Capture the cell that displays the provided text and extract its (x, y) central coordinate. 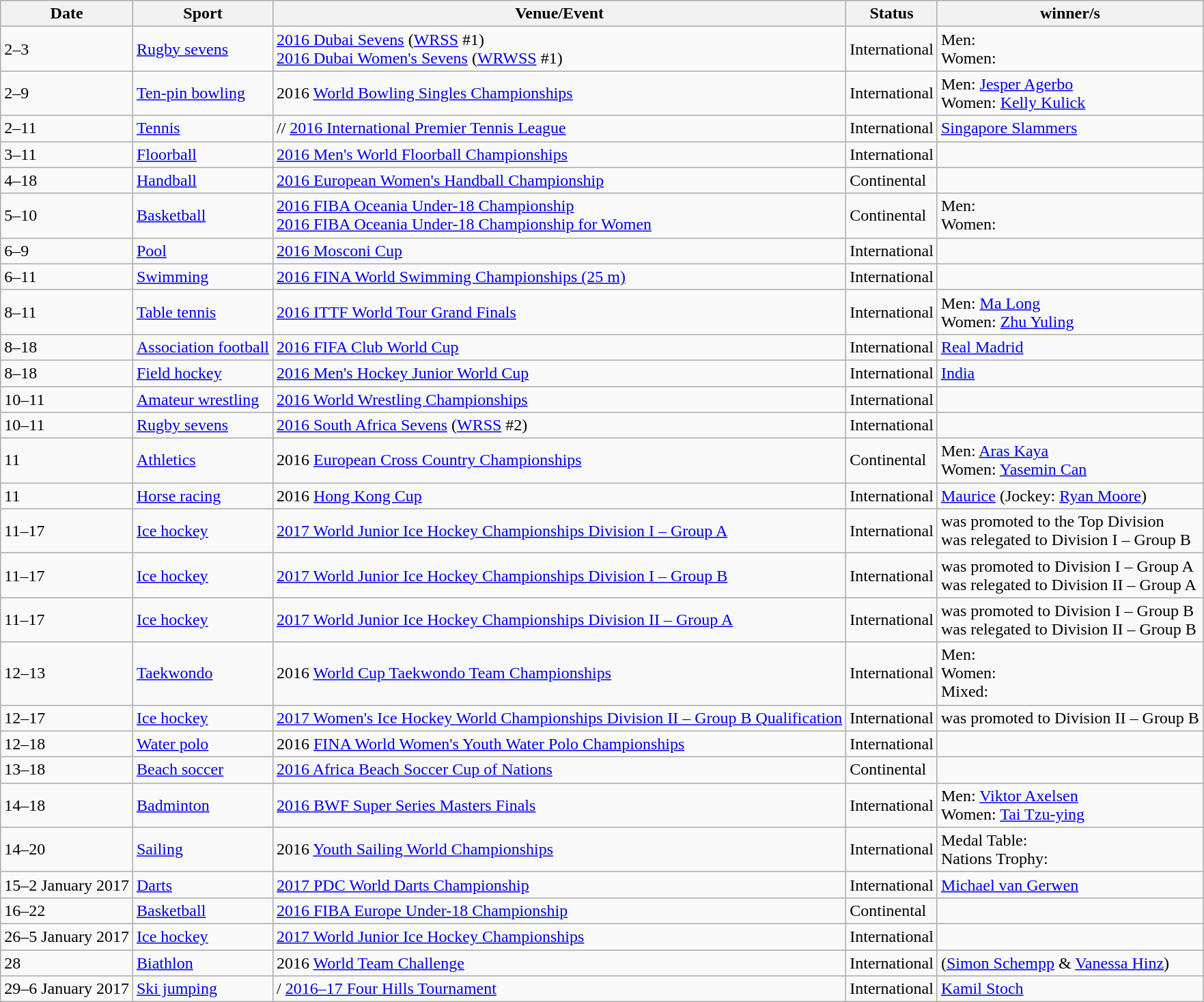
Men: Viktor AxelsenWomen: Tai Tzu-ying (1069, 805)
Ski jumping (202, 989)
Badminton (202, 805)
2016 World Bowling Singles Championships (559, 93)
14–20 (67, 850)
2016 Men's Hockey Junior World Cup (559, 373)
2016 FINA World Women's Youth Water Polo Championships (559, 744)
Athletics (202, 460)
6–9 (67, 251)
13–18 (67, 770)
Maurice (Jockey: Ryan Moore) (1069, 496)
Ten-pin bowling (202, 93)
Amateur wrestling (202, 400)
Handball (202, 180)
was promoted to the Top Division was relegated to Division I – Group B (1069, 531)
12–13 (67, 673)
15–2 January 2017 (67, 885)
/ 2016–17 Four Hills Tournament (559, 989)
Floorball (202, 154)
Table tennis (202, 311)
2016 World Wrestling Championships (559, 400)
2016 FIFA Club World Cup (559, 347)
12–18 (67, 744)
Biathlon (202, 962)
2017 World Junior Ice Hockey Championships (559, 936)
Beach soccer (202, 770)
Michael van Gerwen (1069, 885)
2016 Youth Sailing World Championships (559, 850)
Real Madrid (1069, 347)
Sailing (202, 850)
Field hockey (202, 373)
2–11 (67, 128)
Darts (202, 885)
(Simon Schempp & Vanessa Hinz) (1069, 962)
6–11 (67, 277)
2016 Mosconi Cup (559, 251)
Date (67, 14)
2017 World Junior Ice Hockey Championships Division II – Group A (559, 620)
Medal Table: Nations Trophy: (1069, 850)
Water polo (202, 744)
2016 Men's World Floorball Championships (559, 154)
2016 South Africa Sevens (WRSS #2) (559, 426)
was promoted to Division I – Group B was relegated to Division II – Group B (1069, 620)
12–17 (67, 718)
28 (67, 962)
16–22 (67, 910)
2016 BWF Super Series Masters Finals (559, 805)
Men: Ma LongWomen: Zhu Yuling (1069, 311)
Taekwondo (202, 673)
2016 World Cup Taekwondo Team Championships (559, 673)
2017 Women's Ice Hockey World Championships Division II – Group B Qualification (559, 718)
was promoted to Division I – Group A was relegated to Division II – Group A (1069, 575)
2017 World Junior Ice Hockey Championships Division I – Group A (559, 531)
2017 PDC World Darts Championship (559, 885)
winner/s (1069, 14)
2016 Hong Kong Cup (559, 496)
2016 Dubai Sevens (WRSS #1) 2016 Dubai Women's Sevens (WRWSS #1) (559, 49)
29–6 January 2017 (67, 989)
Singapore Slammers (1069, 128)
Pool (202, 251)
Men: Women: Mixed: (1069, 673)
Horse racing (202, 496)
3–11 (67, 154)
India (1069, 373)
Tennis (202, 128)
2016 FIBA Europe Under-18 Championship (559, 910)
2016 European Women's Handball Championship (559, 180)
Men: Jesper AgerboWomen: Kelly Kulick (1069, 93)
Swimming (202, 277)
26–5 January 2017 (67, 936)
2017 World Junior Ice Hockey Championships Division I – Group B (559, 575)
2016 European Cross Country Championships (559, 460)
Status (892, 14)
4–18 (67, 180)
Men: Aras KayaWomen: Yasemin Can (1069, 460)
Kamil Stoch (1069, 989)
2016 ITTF World Tour Grand Finals (559, 311)
was promoted to Division II – Group B (1069, 718)
14–18 (67, 805)
Association football (202, 347)
2–9 (67, 93)
// 2016 International Premier Tennis League (559, 128)
5–10 (67, 216)
Venue/Event (559, 14)
2–3 (67, 49)
2016 FINA World Swimming Championships (25 m) (559, 277)
2016 World Team Challenge (559, 962)
2016 FIBA Oceania Under-18 Championship 2016 FIBA Oceania Under-18 Championship for Women (559, 216)
Sport (202, 14)
8–11 (67, 311)
2016 Africa Beach Soccer Cup of Nations (559, 770)
